Extract the (x, y) coordinate from the center of the cell holding the provided text.  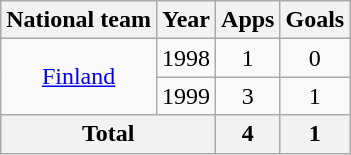
4 (248, 134)
Goals (315, 20)
3 (248, 96)
National team (79, 20)
Year (186, 20)
0 (315, 58)
1999 (186, 96)
1998 (186, 58)
Apps (248, 20)
Finland (79, 77)
Total (108, 134)
